Determine the [X, Y] coordinate at the center of the cell enclosing the given text.  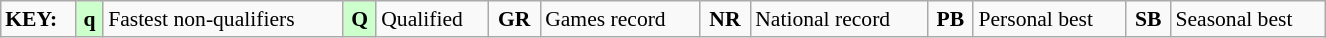
q [90, 19]
PB [950, 19]
Personal best [1049, 19]
SB [1148, 19]
Fastest non-qualifiers [223, 19]
Seasonal best [1248, 19]
Games record [620, 19]
Qualified [432, 19]
NR [725, 19]
National record [838, 19]
GR [514, 19]
Q [360, 19]
KEY: [38, 19]
